Identify which cell holds the provided text, then report its (x, y) central coordinate. 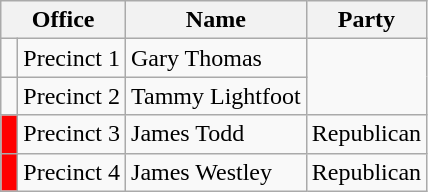
Party (366, 20)
Gary Thomas (216, 58)
Name (216, 20)
Precinct 3 (72, 134)
James Todd (216, 134)
Precinct 1 (72, 58)
Tammy Lightfoot (216, 96)
Office (64, 20)
Precinct 2 (72, 96)
James Westley (216, 172)
Precinct 4 (72, 172)
